Identify which cell holds the provided text, then report its (x, y) central coordinate. 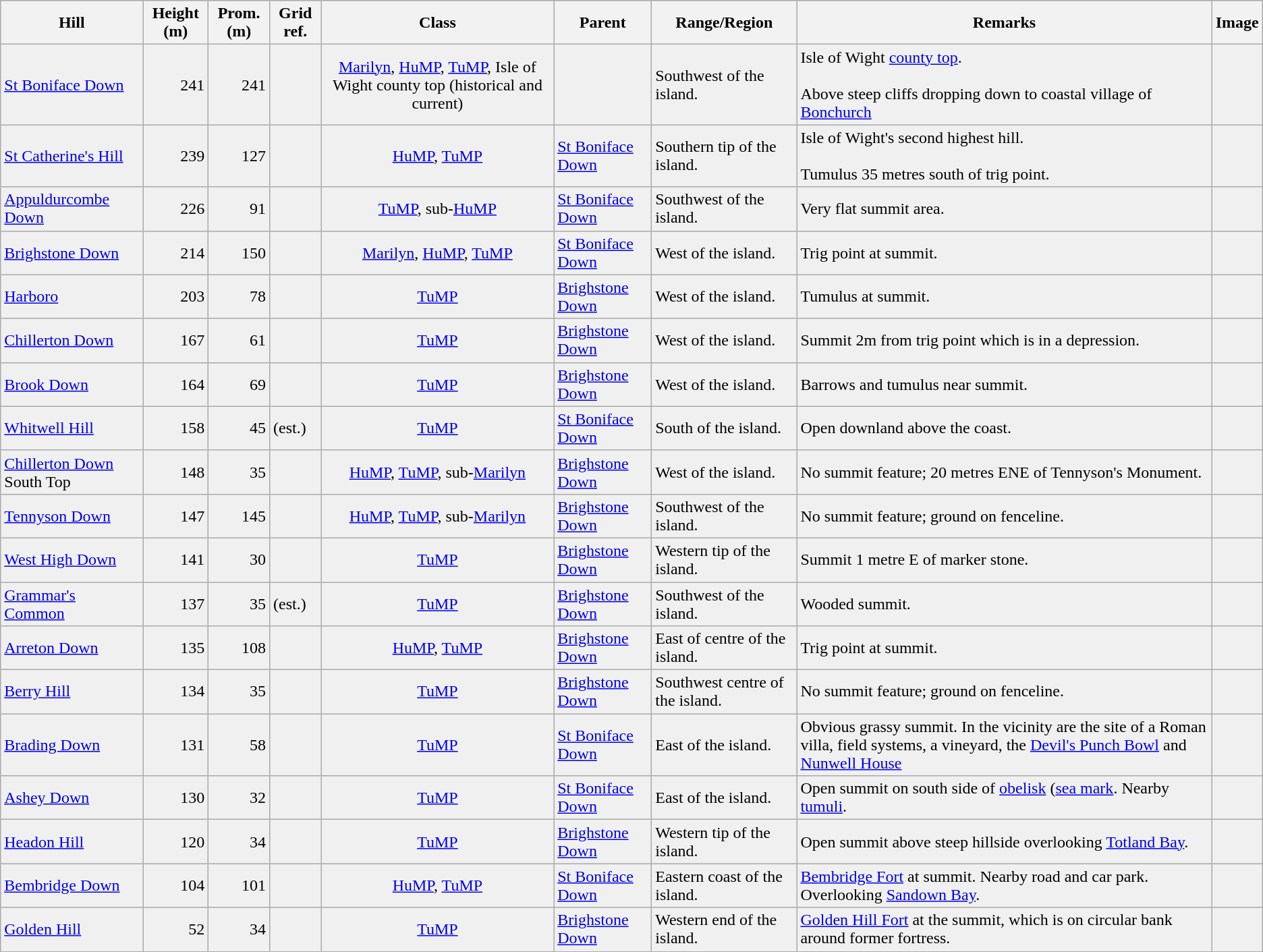
135 (175, 648)
Class (437, 23)
120 (175, 842)
Golden Hill (72, 930)
108 (239, 648)
Bembridge Fort at summit. Nearby road and car park. Overlooking Sandown Bay. (1004, 885)
No summit feature; 20 metres ENE of Tennyson's Monument. (1004, 472)
South of the island. (725, 428)
Remarks (1004, 23)
150 (239, 252)
West High Down (72, 560)
Parent (603, 23)
Obvious grassy summit. In the vicinity are the site of a Roman villa, field systems, a vineyard, the Devil's Punch Bowl and Nunwell House (1004, 745)
Barrows and tumulus near summit. (1004, 385)
Chillerton Down South Top (72, 472)
Marilyn, HuMP, TuMP (437, 252)
127 (239, 156)
Ashey Down (72, 797)
Very flat summit area. (1004, 209)
145 (239, 515)
Grammar's Common (72, 603)
East of centre of the island. (725, 648)
203 (175, 297)
Open summit above steep hillside overlooking Totland Bay. (1004, 842)
Western end of the island. (725, 930)
Bembridge Down (72, 885)
TuMP, sub-HuMP (437, 209)
164 (175, 385)
104 (175, 885)
101 (239, 885)
Range/Region (725, 23)
Wooded summit. (1004, 603)
30 (239, 560)
Brook Down (72, 385)
Whitwell Hill (72, 428)
45 (239, 428)
Southern tip of the island. (725, 156)
St Catherine's Hill (72, 156)
Headon Hill (72, 842)
Open summit on south side of obelisk (sea mark. Nearby tumuli. (1004, 797)
32 (239, 797)
134 (175, 692)
137 (175, 603)
148 (175, 472)
Open downland above the coast. (1004, 428)
141 (175, 560)
69 (239, 385)
167 (175, 340)
147 (175, 515)
Height (m) (175, 23)
Berry Hill (72, 692)
Hill (72, 23)
Harboro (72, 297)
Summit 2m from trig point which is in a depression. (1004, 340)
Marilyn, HuMP, TuMP, Isle of Wight county top (historical and current) (437, 85)
52 (175, 930)
Image (1237, 23)
Eastern coast of the island. (725, 885)
226 (175, 209)
Southwest centre of the island. (725, 692)
Arreton Down (72, 648)
Golden Hill Fort at the summit, which is on circular bank around former fortress. (1004, 930)
130 (175, 797)
Tumulus at summit. (1004, 297)
Brading Down (72, 745)
78 (239, 297)
131 (175, 745)
Prom. (m) (239, 23)
Isle of Wight's second highest hill.Tumulus 35 metres south of trig point. (1004, 156)
Summit 1 metre E of marker stone. (1004, 560)
58 (239, 745)
158 (175, 428)
214 (175, 252)
Isle of Wight county top.Above steep cliffs dropping down to coastal village of Bonchurch (1004, 85)
Grid ref. (296, 23)
Tennyson Down (72, 515)
61 (239, 340)
239 (175, 156)
91 (239, 209)
Appuldurcombe Down (72, 209)
Chillerton Down (72, 340)
